Capture the cell that displays the provided text and extract its (X, Y) central coordinate. 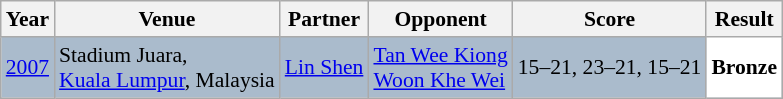
Tan Wee Kiong Woon Khe Wei (440, 68)
Year (28, 19)
Bronze (744, 68)
2007 (28, 68)
Opponent (440, 19)
Venue (167, 19)
Stadium Juara,Kuala Lumpur, Malaysia (167, 68)
Lin Shen (324, 68)
Score (610, 19)
Result (744, 19)
15–21, 23–21, 15–21 (610, 68)
Partner (324, 19)
